Output the [X, Y] coordinate of the center of the cell containing the given text.  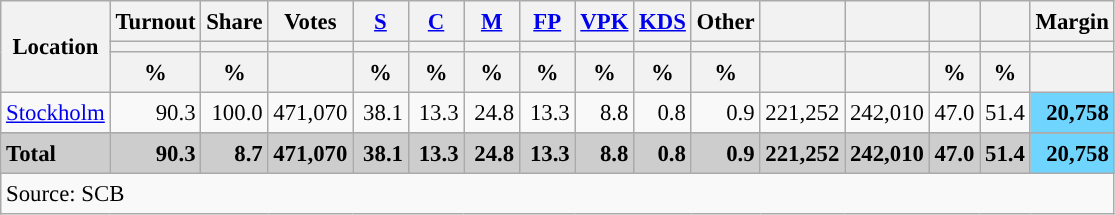
FP [547, 22]
KDS [662, 22]
Share [234, 22]
M [492, 22]
VPK [604, 22]
8.7 [234, 154]
Total [56, 154]
Source: SCB [558, 194]
S [381, 22]
Location [56, 47]
Turnout [156, 22]
Other [726, 22]
Votes [310, 22]
100.0 [234, 114]
Stockholm [56, 114]
C [436, 22]
Margin [1072, 22]
